Determine the (X, Y) coordinate at the center of the cell enclosing the given text.  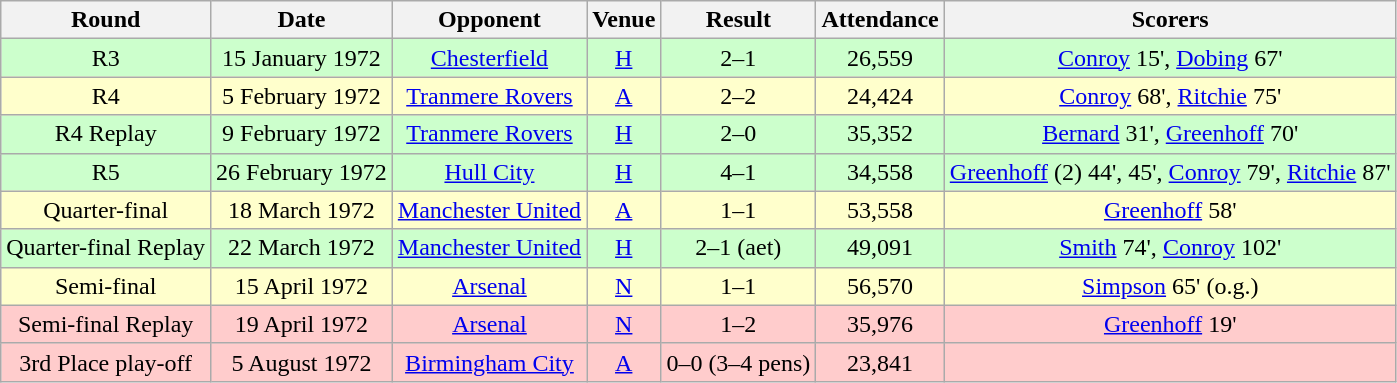
Semi-final (106, 286)
Greenhoff (2) 44', 45', Conroy 79', Ritchie 87' (1170, 172)
26,559 (880, 58)
R4 Replay (106, 134)
9 February 1972 (302, 134)
35,352 (880, 134)
Birmingham City (489, 362)
15 January 1972 (302, 58)
19 April 1972 (302, 324)
Conroy 68', Ritchie 75' (1170, 96)
53,558 (880, 210)
Greenhoff 58' (1170, 210)
Bernard 31', Greenhoff 70' (1170, 134)
34,558 (880, 172)
0–0 (3–4 pens) (738, 362)
Quarter-final (106, 210)
24,424 (880, 96)
18 March 1972 (302, 210)
Smith 74', Conroy 102' (1170, 248)
4–1 (738, 172)
26 February 1972 (302, 172)
1–2 (738, 324)
2–0 (738, 134)
Hull City (489, 172)
Result (738, 20)
5 February 1972 (302, 96)
Opponent (489, 20)
Chesterfield (489, 58)
3rd Place play-off (106, 362)
Date (302, 20)
2–2 (738, 96)
Venue (624, 20)
Simpson 65' (o.g.) (1170, 286)
R5 (106, 172)
Greenhoff 19' (1170, 324)
35,976 (880, 324)
R3 (106, 58)
R4 (106, 96)
Semi-final Replay (106, 324)
Scorers (1170, 20)
22 March 1972 (302, 248)
56,570 (880, 286)
15 April 1972 (302, 286)
49,091 (880, 248)
Conroy 15', Dobing 67' (1170, 58)
5 August 1972 (302, 362)
Round (106, 20)
2–1 (aet) (738, 248)
Quarter-final Replay (106, 248)
Attendance (880, 20)
2–1 (738, 58)
23,841 (880, 362)
